Search for the cell housing the specified text and yield its (x, y) center coordinate. 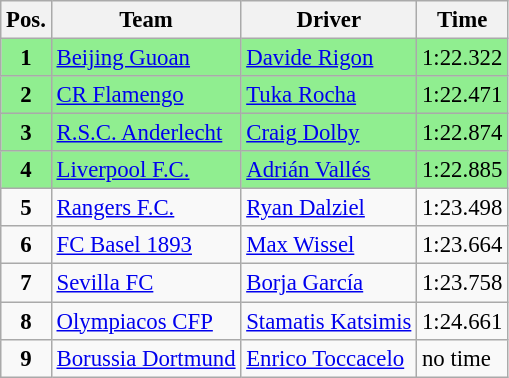
1:23.498 (462, 208)
Enrico Toccacelo (329, 358)
Sevilla FC (146, 283)
FC Basel 1893 (146, 245)
1:22.471 (462, 95)
6 (26, 245)
1:22.874 (462, 133)
Davide Rigon (329, 58)
1:22.885 (462, 170)
Ryan Dalziel (329, 208)
Craig Dolby (329, 133)
Pos. (26, 20)
CR Flamengo (146, 95)
Adrián Vallés (329, 170)
Max Wissel (329, 245)
no time (462, 358)
Stamatis Katsimis (329, 321)
Tuka Rocha (329, 95)
Beijing Guoan (146, 58)
8 (26, 321)
Time (462, 20)
5 (26, 208)
2 (26, 95)
Borussia Dortmund (146, 358)
7 (26, 283)
Rangers F.C. (146, 208)
1:24.661 (462, 321)
R.S.C. Anderlecht (146, 133)
4 (26, 170)
Team (146, 20)
Borja García (329, 283)
3 (26, 133)
1:22.322 (462, 58)
1:23.664 (462, 245)
Liverpool F.C. (146, 170)
Olympiacos CFP (146, 321)
Driver (329, 20)
1 (26, 58)
9 (26, 358)
1:23.758 (462, 283)
